Identify which cell holds the provided text, then report its [x, y] central coordinate. 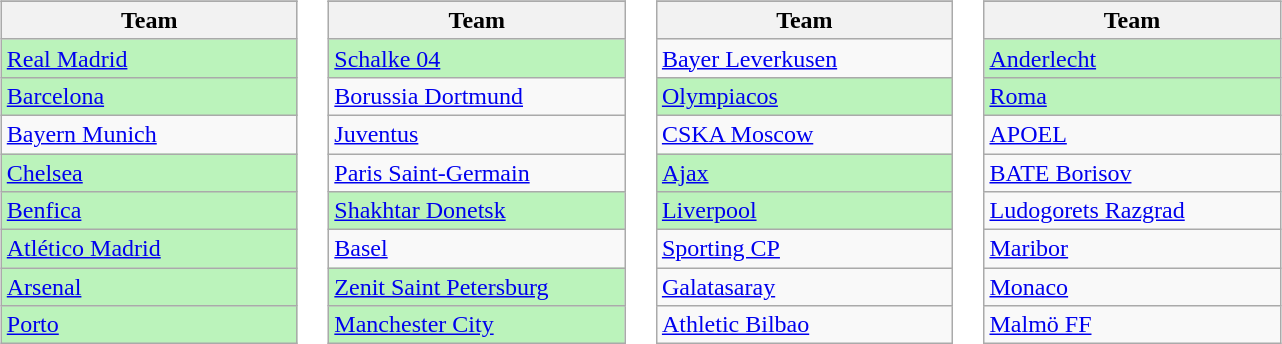
Olympiacos [804, 96]
Monaco [1132, 287]
Juventus [477, 134]
Barcelona [149, 96]
CSKA Moscow [804, 134]
Atlético Madrid [149, 249]
Liverpool [804, 211]
Zenit Saint Petersburg [477, 287]
Porto [149, 325]
Manchester City [477, 325]
Borussia Dortmund [477, 96]
Bayer Leverkusen [804, 58]
APOEL [1132, 134]
Athletic Bilbao [804, 325]
Sporting CP [804, 249]
Ludogorets Razgrad [1132, 211]
Real Madrid [149, 58]
Basel [477, 249]
Maribor [1132, 249]
Galatasaray [804, 287]
Shakhtar Donetsk [477, 211]
Arsenal [149, 287]
Paris Saint-Germain [477, 173]
Roma [1132, 96]
Ajax [804, 173]
Benfica [149, 211]
Malmö FF [1132, 325]
Bayern Munich [149, 134]
Schalke 04 [477, 58]
Chelsea [149, 173]
BATE Borisov [1132, 173]
Anderlecht [1132, 58]
